From the cell containing the given text, extract its center point as (X, Y) coordinate. 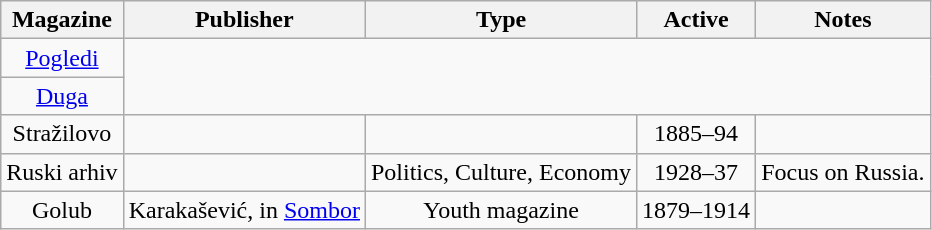
Politics, Culture, Economy (500, 172)
Duga (62, 96)
1928–37 (696, 172)
Stražilovo (62, 134)
1885–94 (696, 134)
Golub (62, 210)
Focus on Russia. (843, 172)
Karakašević, in Sombor (244, 210)
Pogledi (62, 58)
Ruski arhiv (62, 172)
1879–1914 (696, 210)
Youth magazine (500, 210)
Publisher (244, 20)
Magazine (62, 20)
Notes (843, 20)
Active (696, 20)
Type (500, 20)
